Detect which cell encompasses the target text, then output its (x, y) center coordinate. 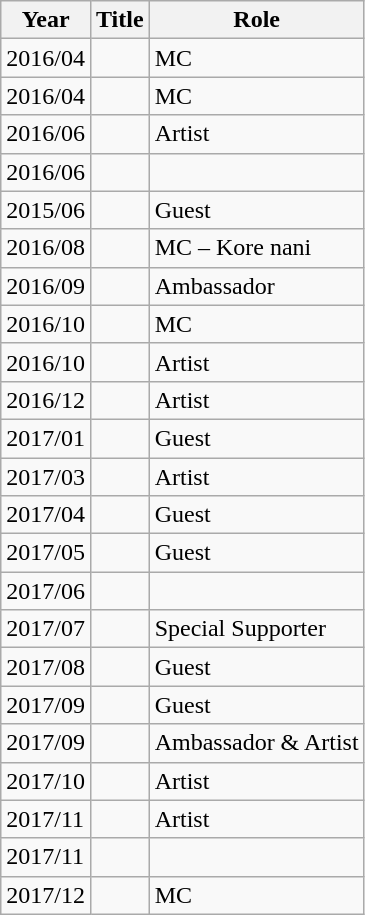
2017/06 (46, 591)
2016/09 (46, 286)
2016/12 (46, 400)
2017/01 (46, 438)
2016/08 (46, 248)
2017/12 (46, 895)
2017/05 (46, 553)
2017/10 (46, 781)
Title (120, 20)
2017/03 (46, 477)
Ambassador & Artist (256, 743)
Year (46, 20)
2017/08 (46, 667)
2017/04 (46, 515)
Role (256, 20)
MC – Kore nani (256, 248)
Special Supporter (256, 629)
2015/06 (46, 210)
Ambassador (256, 286)
2017/07 (46, 629)
